Identify which cell holds the provided text, then report its [x, y] central coordinate. 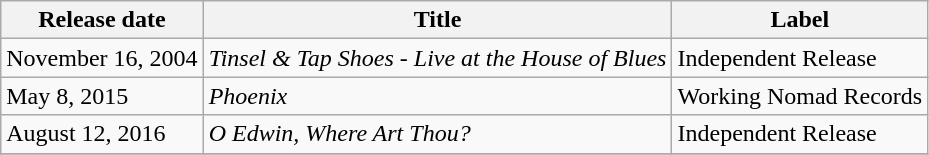
Title [438, 20]
Label [800, 20]
November 16, 2004 [102, 58]
May 8, 2015 [102, 96]
Working Nomad Records [800, 96]
Tinsel & Tap Shoes - Live at the House of Blues [438, 58]
August 12, 2016 [102, 134]
Release date [102, 20]
Phoenix [438, 96]
O Edwin, Where Art Thou? [438, 134]
